From the cell containing the given text, extract its center point as [X, Y] coordinate. 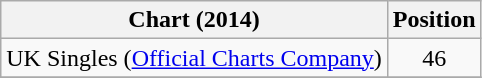
46 [434, 58]
Chart (2014) [194, 20]
Position [434, 20]
UK Singles (Official Charts Company) [194, 58]
